Capture the cell that displays the provided text and extract its (X, Y) central coordinate. 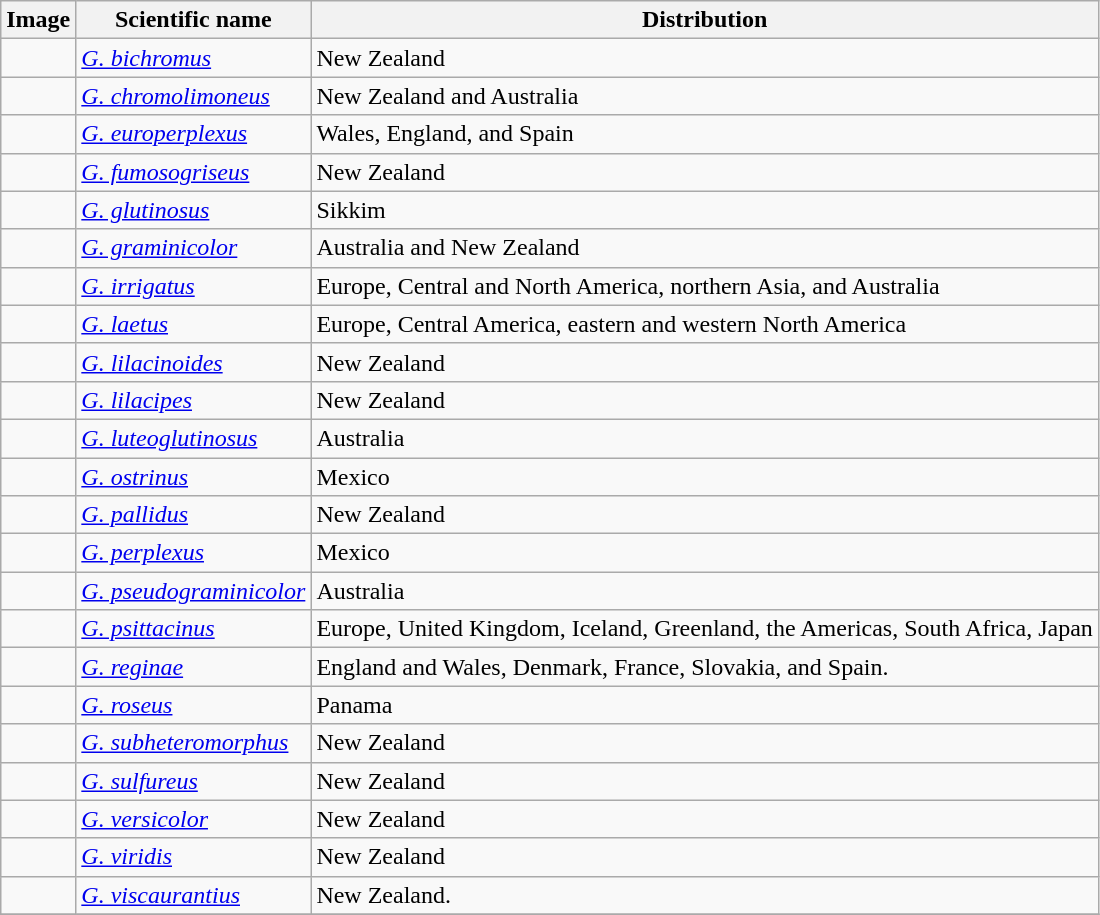
G. europerplexus (194, 134)
G. subheteromorphus (194, 743)
G. lilacinoides (194, 362)
Scientific name (194, 20)
G. psittacinus (194, 629)
Europe, Central America, eastern and western North America (705, 324)
G. ostrinus (194, 477)
G. viscaurantius (194, 895)
England and Wales, Denmark, France, Slovakia, and Spain. (705, 667)
G. viridis (194, 857)
G. versicolor (194, 819)
Panama (705, 705)
G. pseudograminicolor (194, 591)
G. chromolimoneus (194, 96)
G. luteoglutinosus (194, 438)
Europe, United Kingdom, Iceland, Greenland, the Americas, South Africa, Japan (705, 629)
G. graminicolor (194, 248)
Australia and New Zealand (705, 248)
G. laetus (194, 324)
G. fumosogriseus (194, 172)
New Zealand and Australia (705, 96)
G. lilacipes (194, 400)
Distribution (705, 20)
New Zealand. (705, 895)
Europe, Central and North America, northern Asia, and Australia (705, 286)
Sikkim (705, 210)
G. pallidus (194, 515)
Image (38, 20)
G. sulfureus (194, 781)
G. perplexus (194, 553)
G. reginae (194, 667)
G. glutinosus (194, 210)
Wales, England, and Spain (705, 134)
G. irrigatus (194, 286)
G. bichromus (194, 58)
G. roseus (194, 705)
